Search for the cell housing the specified text and yield its (X, Y) center coordinate. 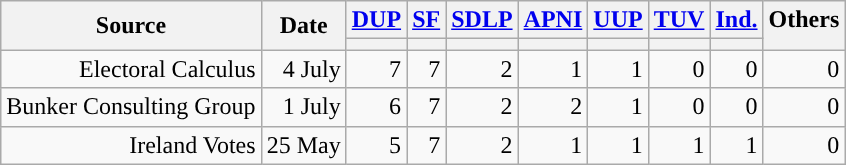
APNI (553, 20)
TUV (679, 20)
Date (304, 26)
SF (426, 20)
Source (131, 26)
Electoral Calculus (131, 69)
5 (376, 145)
6 (376, 107)
Bunker Consulting Group (131, 107)
1 July (304, 107)
SDLP (482, 20)
25 May (304, 145)
UUP (618, 20)
Others (804, 26)
Ind. (736, 20)
4 July (304, 69)
DUP (376, 20)
Ireland Votes (131, 145)
